Return the [x, y] coordinate for the center point of the cell that contains the specified text.  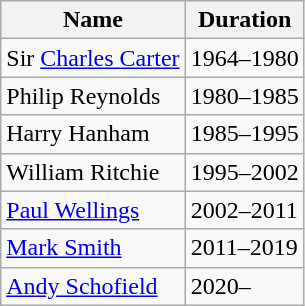
2002–2011 [244, 210]
2020– [244, 286]
Andy Schofield [93, 286]
Mark Smith [93, 248]
Philip Reynolds [93, 96]
1995–2002 [244, 172]
1964–1980 [244, 58]
1985–1995 [244, 134]
Harry Hanham [93, 134]
Sir Charles Carter [93, 58]
2011–2019 [244, 248]
Duration [244, 20]
Paul Wellings [93, 210]
William Ritchie [93, 172]
Name [93, 20]
1980–1985 [244, 96]
